Detect which cell encompasses the target text, then output its (x, y) center coordinate. 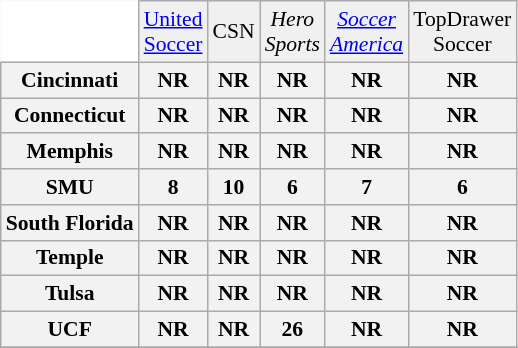
8 (174, 187)
HeroSports (292, 32)
South Florida (70, 223)
SoccerAmerica (366, 32)
CSN (234, 32)
Connecticut (70, 116)
UnitedSoccer (174, 32)
SMU (70, 187)
Tulsa (70, 294)
26 (292, 330)
Cincinnati (70, 80)
TopDrawerSoccer (462, 32)
10 (234, 187)
Memphis (70, 152)
Temple (70, 258)
7 (366, 187)
UCF (70, 330)
